Scan for the cell matching the given text and deliver its (X, Y) coordinate at center. 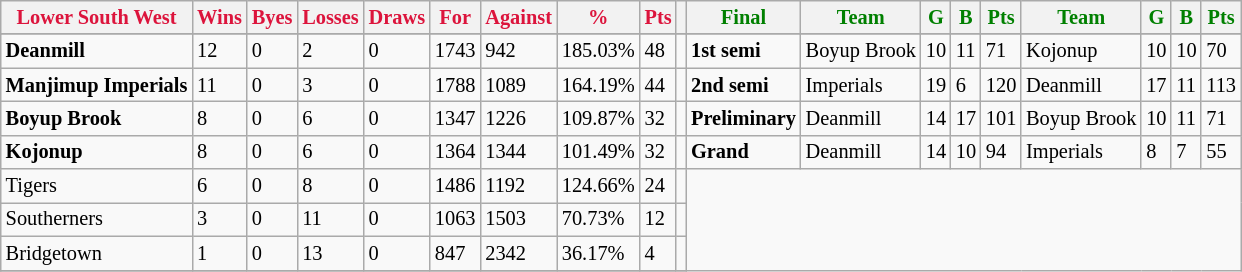
1743 (455, 51)
1 (220, 253)
124.66% (598, 186)
Wins (220, 17)
Manjimup Imperials (96, 85)
4 (658, 253)
24 (658, 186)
Losses (330, 17)
185.03% (598, 51)
7 (1186, 152)
For (455, 17)
1503 (518, 219)
Grand (744, 152)
70 (1220, 51)
101 (1001, 118)
94 (1001, 152)
Lower South West (96, 17)
1192 (518, 186)
1788 (455, 85)
120 (1001, 85)
48 (658, 51)
2 (330, 51)
101.49% (598, 152)
942 (518, 51)
2nd semi (744, 85)
Against (518, 17)
55 (1220, 152)
% (598, 17)
1364 (455, 152)
1486 (455, 186)
Southerners (96, 219)
70.73% (598, 219)
19 (936, 85)
1089 (518, 85)
Preliminary (744, 118)
847 (455, 253)
Byes (272, 17)
164.19% (598, 85)
1063 (455, 219)
Bridgetown (96, 253)
2342 (518, 253)
Tigers (96, 186)
1347 (455, 118)
13 (330, 253)
1226 (518, 118)
113 (1220, 85)
44 (658, 85)
109.87% (598, 118)
36.17% (598, 253)
1st semi (744, 51)
Draws (397, 17)
Final (744, 17)
1344 (518, 152)
